Return [X, Y] of the center of cell containing provided text 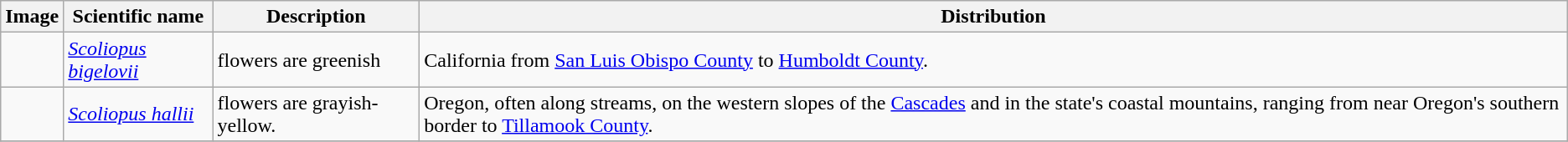
Image [32, 17]
Description [317, 17]
flowers are greenish [317, 60]
Scoliopus hallii [138, 114]
Scoliopus bigelovii [138, 60]
Scientific name [138, 17]
flowers are grayish-yellow. [317, 114]
Distribution [993, 17]
California from San Luis Obispo County to Humboldt County. [993, 60]
